Determine the [X, Y] coordinate at the center of the cell enclosing the given text.  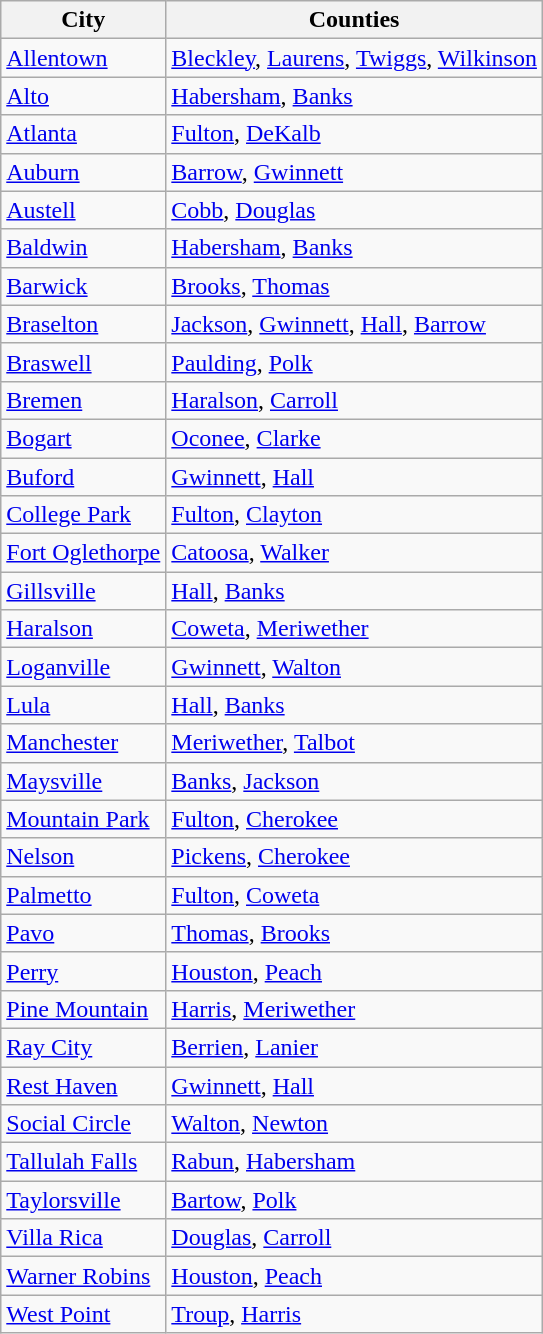
Pavo [84, 933]
Fulton, Cherokee [354, 819]
Troup, Harris [354, 1314]
Thomas, Brooks [354, 933]
Jackson, Gwinnett, Hall, Barrow [354, 324]
Fort Oglethorpe [84, 553]
Barrow, Gwinnett [354, 172]
Loganville [84, 667]
Coweta, Meriwether [354, 629]
Bleckley, Laurens, Twiggs, Wilkinson [354, 58]
Fulton, DeKalb [354, 134]
Bartow, Polk [354, 1200]
Brooks, Thomas [354, 286]
Buford [84, 477]
Rest Haven [84, 1085]
Villa Rica [84, 1238]
Braswell [84, 362]
Alto [84, 96]
College Park [84, 515]
Gwinnett, Walton [354, 667]
Baldwin [84, 248]
Taylorsville [84, 1200]
Harris, Meriwether [354, 1009]
Pickens, Cherokee [354, 857]
Oconee, Clarke [354, 438]
Mountain Park [84, 819]
Cobb, Douglas [354, 210]
Counties [354, 20]
Nelson [84, 857]
Austell [84, 210]
Haralson [84, 629]
Braselton [84, 324]
Walton, Newton [354, 1124]
Gillsville [84, 591]
Bremen [84, 400]
Tallulah Falls [84, 1162]
West Point [84, 1314]
Perry [84, 971]
Rabun, Habersham [354, 1162]
Barwick [84, 286]
Douglas, Carroll [354, 1238]
Berrien, Lanier [354, 1047]
Warner Robins [84, 1276]
Maysville [84, 781]
Catoosa, Walker [354, 553]
Bogart [84, 438]
Meriwether, Talbot [354, 743]
Ray City [84, 1047]
Allentown [84, 58]
Palmetto [84, 895]
Social Circle [84, 1124]
Lula [84, 705]
Manchester [84, 743]
Banks, Jackson [354, 781]
Atlanta [84, 134]
Auburn [84, 172]
Fulton, Clayton [354, 515]
City [84, 20]
Pine Mountain [84, 1009]
Haralson, Carroll [354, 400]
Paulding, Polk [354, 362]
Fulton, Coweta [354, 895]
